Extract the (X, Y) coordinate from the center of the cell holding the provided text.  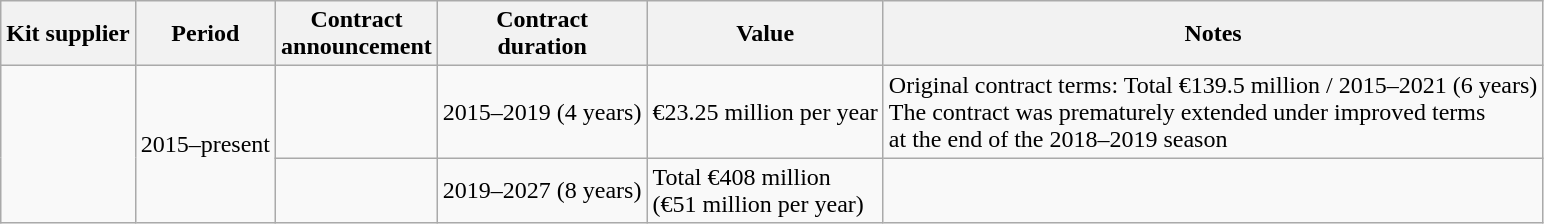
2019–2027 (8 years) (542, 190)
Kit supplier (68, 34)
2015–2019 (4 years) (542, 112)
Contractduration (542, 34)
Contractannouncement (357, 34)
Notes (1212, 34)
Period (205, 34)
Value (765, 34)
€23.25 million per year (765, 112)
2015–present (205, 144)
Total €408 million(€51 million per year) (765, 190)
